Return (X, Y) of the center of cell containing provided text 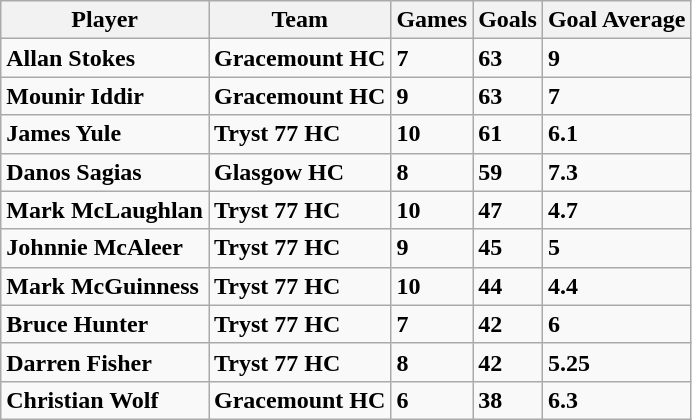
Allan Stokes (105, 58)
Mounir Iddir (105, 96)
7.3 (616, 172)
Bruce Hunter (105, 324)
James Yule (105, 134)
47 (508, 210)
Danos Sagias (105, 172)
4.4 (616, 286)
Glasgow HC (299, 172)
59 (508, 172)
Johnnie McAleer (105, 248)
44 (508, 286)
Darren Fisher (105, 362)
Games (432, 20)
38 (508, 400)
Team (299, 20)
Goal Average (616, 20)
Mark McLaughlan (105, 210)
45 (508, 248)
Player (105, 20)
6.1 (616, 134)
4.7 (616, 210)
5.25 (616, 362)
61 (508, 134)
6.3 (616, 400)
Mark McGuinness (105, 286)
5 (616, 248)
Christian Wolf (105, 400)
Goals (508, 20)
